From the cell containing the given text, extract its center point as [X, Y] coordinate. 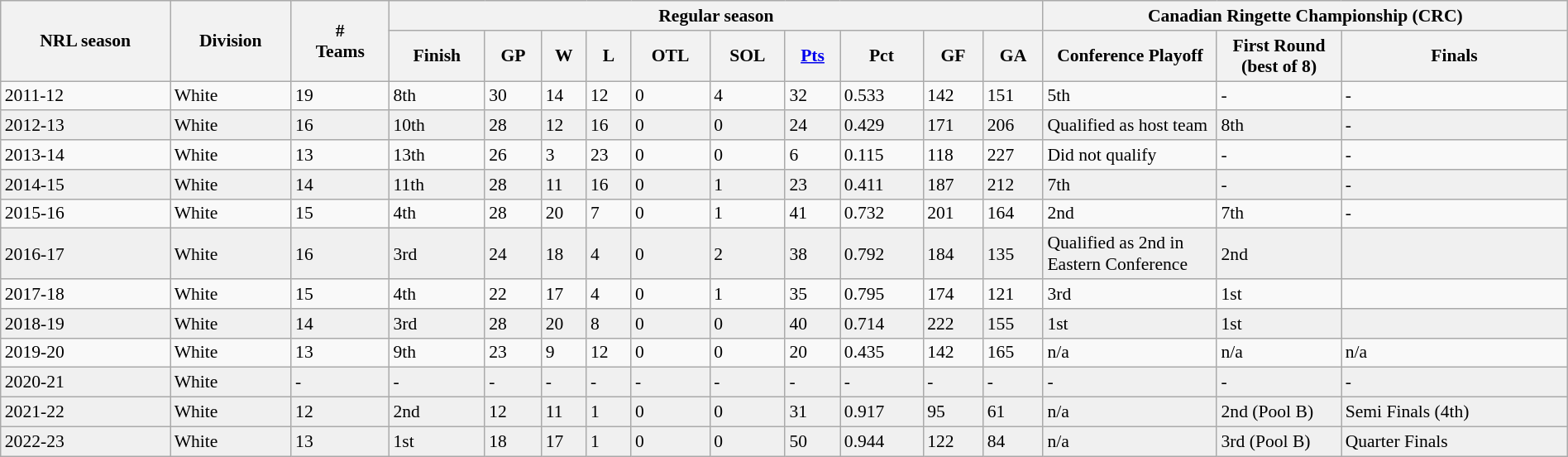
Pts [812, 56]
187 [953, 185]
2015-16 [86, 214]
35 [812, 294]
155 [1014, 324]
0.944 [882, 441]
2021-22 [86, 412]
0.795 [882, 294]
OTL [670, 56]
0.115 [882, 155]
0.792 [882, 253]
0.435 [882, 353]
8 [609, 324]
Pct [882, 56]
0.714 [882, 324]
174 [953, 294]
19 [340, 96]
2022-23 [86, 441]
2 [748, 253]
2012-13 [86, 126]
Qualified as host team [1130, 126]
NRL season [86, 41]
26 [513, 155]
222 [953, 324]
11th [437, 185]
9 [564, 353]
13th [437, 155]
201 [953, 214]
6 [812, 155]
0.533 [882, 96]
2013-14 [86, 155]
Finals [1455, 56]
GA [1014, 56]
30 [513, 96]
184 [953, 253]
118 [953, 155]
9th [437, 353]
22 [513, 294]
Regular season [716, 16]
2011-12 [86, 96]
Qualified as 2nd in Eastern Conference [1130, 253]
2014-15 [86, 185]
First Round (best of 8) [1279, 56]
2016-17 [86, 253]
7 [609, 214]
10th [437, 126]
3rd (Pool B) [1279, 441]
#Teams [340, 41]
164 [1014, 214]
95 [953, 412]
Semi Finals (4th) [1455, 412]
W [564, 56]
227 [1014, 155]
GP [513, 56]
32 [812, 96]
5th [1130, 96]
212 [1014, 185]
151 [1014, 96]
2020-21 [86, 382]
Division [231, 41]
0.732 [882, 214]
Did not qualify [1130, 155]
2019-20 [86, 353]
206 [1014, 126]
31 [812, 412]
Finish [437, 56]
171 [953, 126]
2017-18 [86, 294]
50 [812, 441]
0.411 [882, 185]
40 [812, 324]
84 [1014, 441]
L [609, 56]
0.429 [882, 126]
SOL [748, 56]
41 [812, 214]
165 [1014, 353]
Quarter Finals [1455, 441]
3 [564, 155]
2nd (Pool B) [1279, 412]
2018-19 [86, 324]
122 [953, 441]
GF [953, 56]
Conference Playoff [1130, 56]
0.917 [882, 412]
Canadian Ringette Championship (CRC) [1305, 16]
121 [1014, 294]
38 [812, 253]
135 [1014, 253]
61 [1014, 412]
